Output the (x, y) coordinate of the center of the cell containing the given text.  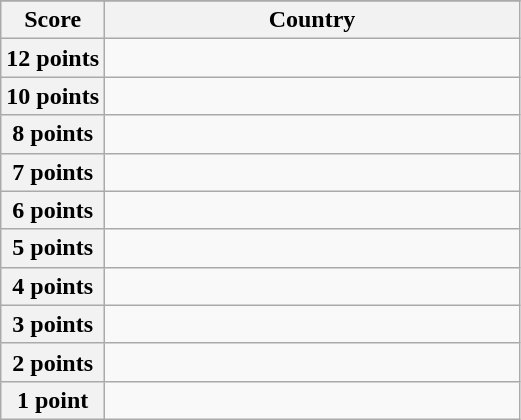
2 points (53, 362)
8 points (53, 134)
Score (53, 20)
3 points (53, 324)
12 points (53, 58)
4 points (53, 286)
6 points (53, 210)
7 points (53, 172)
Country (312, 20)
1 point (53, 400)
10 points (53, 96)
5 points (53, 248)
